Provide the [x, y] coordinate of the cell's center where the given text is located.  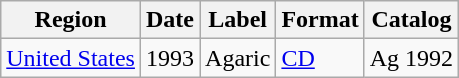
Format [320, 20]
Agaric [238, 58]
United States [71, 58]
Date [170, 20]
1993 [170, 58]
Region [71, 20]
Ag 1992 [411, 58]
Label [238, 20]
CD [320, 58]
Catalog [411, 20]
